Extract the (x, y) coordinate from the center of the cell holding the provided text.  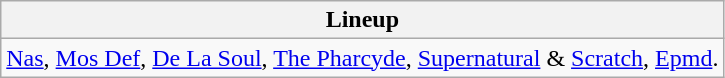
Lineup (362, 20)
Nas, Mos Def, De La Soul, The Pharcyde, Supernatural & Scratch, Epmd. (362, 58)
